Search for the cell housing the specified text and yield its [X, Y] center coordinate. 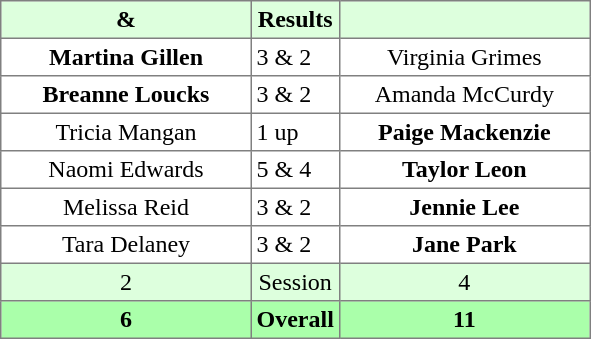
Tara Delaney [126, 245]
Amanda McCurdy [464, 95]
Melissa Reid [126, 207]
Paige Mackenzie [464, 132]
Virginia Grimes [464, 57]
5 & 4 [295, 170]
4 [464, 282]
Session [295, 282]
Naomi Edwards [126, 170]
2 [126, 282]
Taylor Leon [464, 170]
& [126, 20]
1 up [295, 132]
Martina Gillen [126, 57]
Jane Park [464, 245]
11 [464, 320]
Jennie Lee [464, 207]
Breanne Loucks [126, 95]
Overall [295, 320]
Tricia Mangan [126, 132]
Results [295, 20]
6 [126, 320]
